Extract the (x, y) coordinate from the center of the cell holding the provided text.  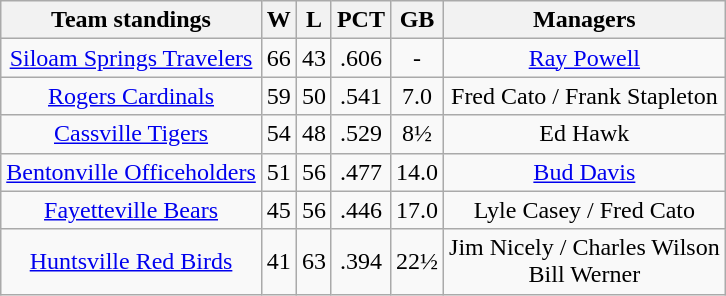
22½ (416, 262)
59 (278, 96)
Team standings (132, 20)
41 (278, 262)
.541 (360, 96)
Rogers Cardinals (132, 96)
Managers (585, 20)
Ed Hawk (585, 134)
51 (278, 172)
Lyle Casey / Fred Cato (585, 210)
Ray Powell (585, 58)
.529 (360, 134)
PCT (360, 20)
63 (314, 262)
54 (278, 134)
45 (278, 210)
48 (314, 134)
Bud Davis (585, 172)
W (278, 20)
Bentonville Officeholders (132, 172)
Fred Cato / Frank Stapleton (585, 96)
14.0 (416, 172)
.394 (360, 262)
66 (278, 58)
.446 (360, 210)
43 (314, 58)
.477 (360, 172)
Siloam Springs Travelers (132, 58)
17.0 (416, 210)
Huntsville Red Birds (132, 262)
Jim Nicely / Charles Wilson Bill Werner (585, 262)
7.0 (416, 96)
50 (314, 96)
GB (416, 20)
- (416, 58)
8½ (416, 134)
Cassville Tigers (132, 134)
Fayetteville Bears (132, 210)
.606 (360, 58)
L (314, 20)
